Pinpoint the cell where the given text exists, returning its [x, y] midpoint coordinate. 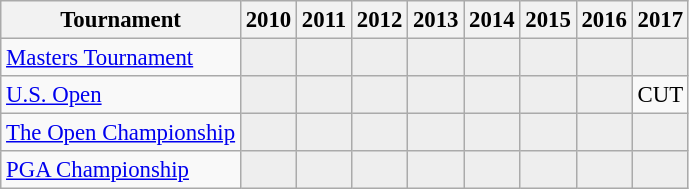
2015 [548, 20]
2011 [324, 20]
2010 [268, 20]
2014 [492, 20]
Masters Tournament [121, 58]
2012 [379, 20]
PGA Championship [121, 170]
CUT [660, 95]
2017 [660, 20]
2016 [604, 20]
2013 [436, 20]
U.S. Open [121, 95]
Tournament [121, 20]
The Open Championship [121, 133]
